Find where the given text appears and provide that cell's center as (x, y) coordinate. 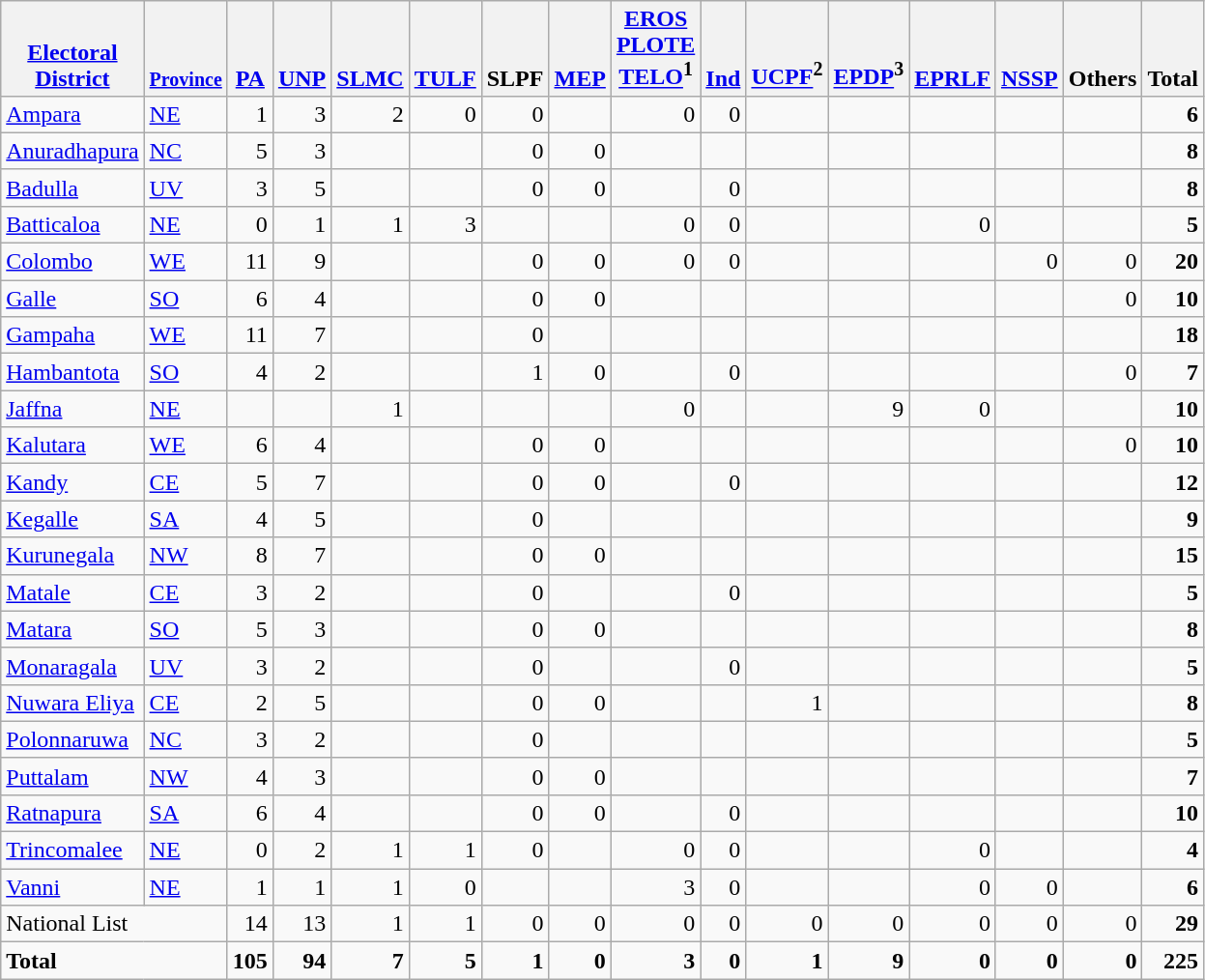
29 (1173, 924)
Kegalle (72, 519)
Batticaloa (72, 224)
Colombo (72, 262)
SLMC (370, 48)
Province (186, 48)
Nuwara Eliya (72, 703)
Matara (72, 629)
15 (1173, 556)
Badulla (72, 187)
EROSPLOTETELO1 (655, 48)
13 (301, 924)
12 (1173, 482)
Trincomalee (72, 850)
94 (301, 961)
Galle (72, 299)
Vanni (72, 887)
TULF (445, 48)
Gampaha (72, 335)
MEP (580, 48)
UCPF2 (787, 48)
Kalutara (72, 446)
Kurunegala (72, 556)
EPDP3 (869, 48)
SLPF (515, 48)
20 (1173, 262)
Anuradhapura (72, 151)
Monaragala (72, 666)
Ampara (72, 114)
PA (249, 48)
Ind (723, 48)
NSSP (1029, 48)
105 (249, 961)
Ratnapura (72, 813)
UNP (301, 48)
14 (249, 924)
225 (1173, 961)
EPRLF (953, 48)
Puttalam (72, 776)
ElectoralDistrict (72, 48)
Kandy (72, 482)
Others (1103, 48)
Hambantota (72, 372)
Matale (72, 592)
National List (114, 924)
Jaffna (72, 409)
18 (1173, 335)
Polonnaruwa (72, 739)
